Locate the cell with the specified text and output its [x, y] center coordinate. 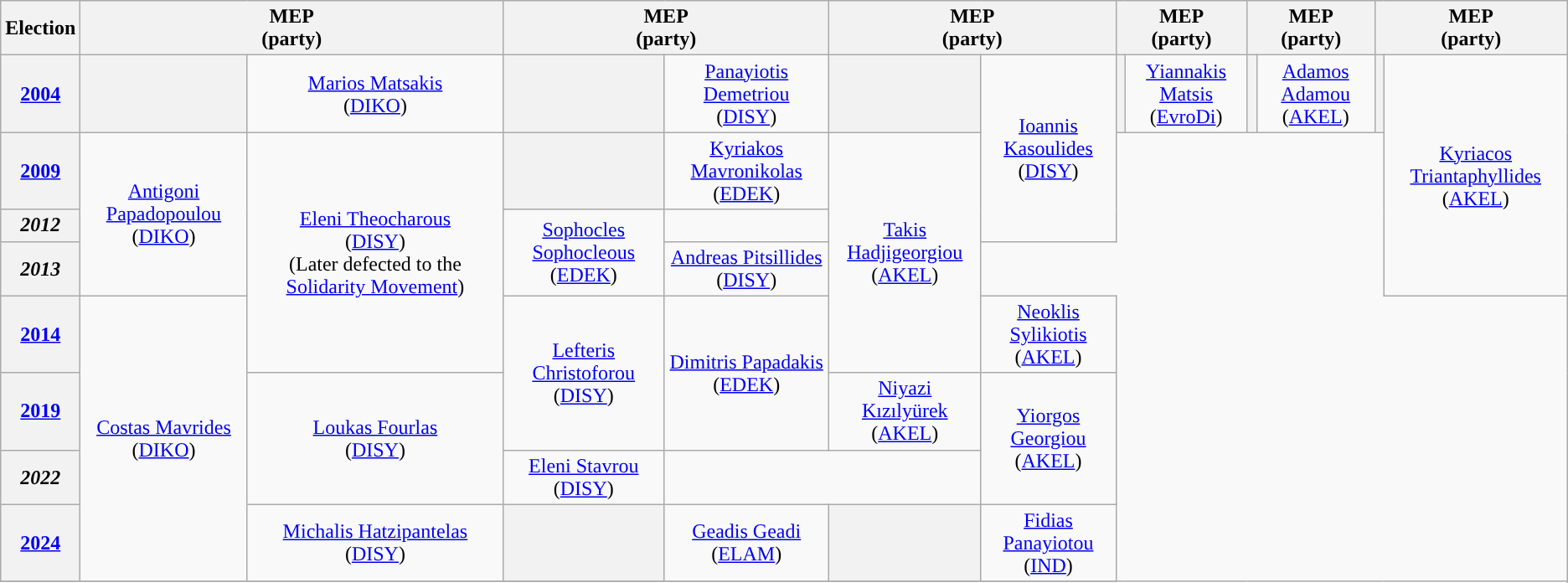
Niyazi Kızılyürek(AKEL) [905, 411]
Election [40, 28]
Eleni Theocharous(DISY)(Later defected to the Solidarity Movement) [375, 253]
2013 [40, 268]
2009 [40, 171]
Adamos Adamou(AKEL) [1315, 94]
2004 [40, 94]
Kyriacos Triantaphyllides(AKEL) [1476, 176]
Neoklis Sylikiotis(AKEL) [1049, 334]
Sophocles Sophocleous(EDEK) [584, 253]
Lefteris Christoforou(DISY) [584, 373]
Geadis Geadi(ELAM) [747, 543]
Takis Hadjigeorgiou(AKEL) [905, 253]
Andreas Pitsillides(DISY) [747, 268]
Marios Matsakis(DIKO) [375, 94]
Dimitris Papadakis(EDEK) [747, 373]
2022 [40, 477]
Fidias Panayiotou(IND) [1049, 543]
2014 [40, 334]
2012 [40, 225]
Eleni Stavrou (DISY) [584, 477]
Panayiotis Demetriou(DISY) [747, 94]
Costas Mavrides(DIKO) [164, 439]
Ioannis Kasoulides(DISY) [1049, 148]
Kyriakos Mavronikolas(EDEK) [747, 171]
Yiorgos Georgiou(AKEL) [1049, 439]
Antigoni Papadopoulou(DIKO) [164, 214]
Loukas Fourlas(DISY) [375, 439]
2019 [40, 411]
Yiannakis Matsis(EvroDi) [1186, 94]
Michalis Hatzipantelas(DISY) [375, 543]
2024 [40, 543]
